Provide the [x, y] coordinate of the cell's center where the given text is located.  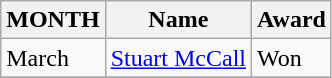
Stuart McCall [178, 58]
March [53, 58]
Name [178, 20]
Award [292, 20]
Won [292, 58]
MONTH [53, 20]
